Determine the [X, Y] coordinate at the center of the cell enclosing the given text.  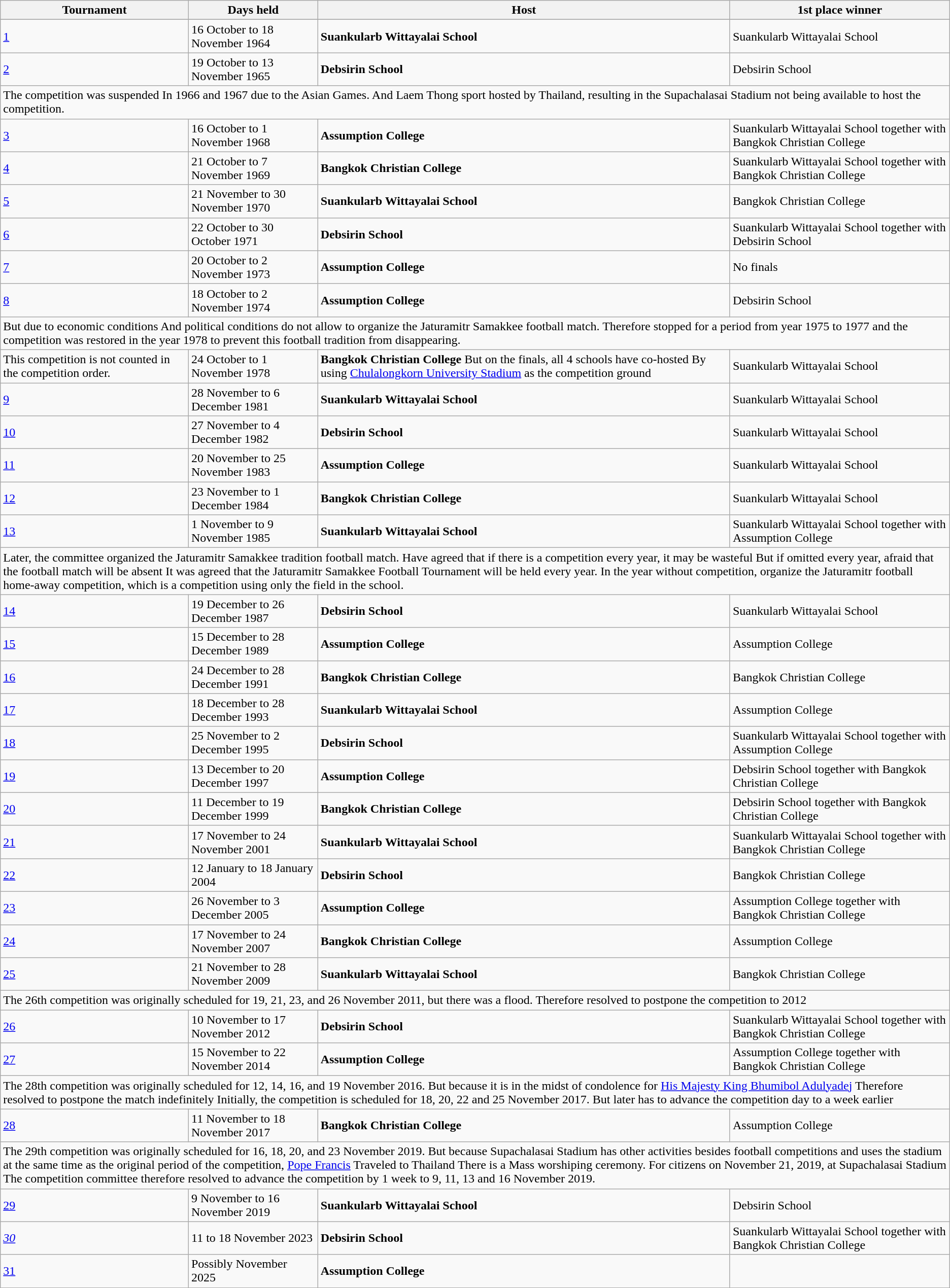
15 December to 28 December 1989 [253, 644]
28 [94, 1125]
27 November to 4 December 1982 [253, 432]
20 November to 25 November 1983 [253, 466]
13 December to 20 December 1997 [253, 776]
26 November to 3 December 2005 [253, 908]
31 [94, 1271]
16 October to 1 November 1968 [253, 135]
10 [94, 432]
7 [94, 267]
20 October to 2 November 1973 [253, 267]
11 December to 19 December 1999 [253, 809]
18 [94, 743]
17 [94, 710]
16 October to 18 November 1964 [253, 37]
27 [94, 1059]
8 [94, 300]
1st place winner [839, 10]
25 [94, 974]
12 January to 18 January 2004 [253, 875]
This competition is not counted in the competition order. [94, 366]
18 October to 2 November 1974 [253, 300]
17 November to 24 November 2007 [253, 941]
19 October to 13 November 1965 [253, 69]
9 November to 16 November 2019 [253, 1205]
5 [94, 201]
11 to 18 November 2023 [253, 1238]
4 [94, 168]
18 December to 28 December 1993 [253, 710]
3 [94, 135]
22 [94, 875]
23 November to 1 December 1984 [253, 498]
26 [94, 1027]
30 [94, 1238]
13 [94, 532]
Host [524, 10]
24 [94, 941]
11 [94, 466]
Bangkok Christian College But on the finals, all 4 schools have co-hosted By using Chulalongkorn University Stadium as the competition ground [524, 366]
9 [94, 399]
Possibly November2025 [253, 1271]
2 [94, 69]
21 November to 28 November 2009 [253, 974]
16 [94, 677]
No finals [839, 267]
24 October to 1 November 1978 [253, 366]
28 November to 6 December 1981 [253, 399]
29 [94, 1205]
21 October to 7 November 1969 [253, 168]
25 November to 2 December 1995 [253, 743]
21 [94, 842]
Days held [253, 10]
Suankularb Wittayalai School together with Debsirin School [839, 234]
1 [94, 37]
1 November to 9 November 1985 [253, 532]
19 [94, 776]
6 [94, 234]
Tournament [94, 10]
15 November to 22 November 2014 [253, 1059]
23 [94, 908]
11 November to 18 November 2017 [253, 1125]
20 [94, 809]
21 November to 30 November 1970 [253, 201]
19 December to 26 December 1987 [253, 611]
10 November to 17 November 2012 [253, 1027]
14 [94, 611]
12 [94, 498]
17 November to 24 November 2001 [253, 842]
15 [94, 644]
24 December to 28 December 1991 [253, 677]
22 October to 30 October 1971 [253, 234]
